Search for the cell housing the specified text and yield its (X, Y) center coordinate. 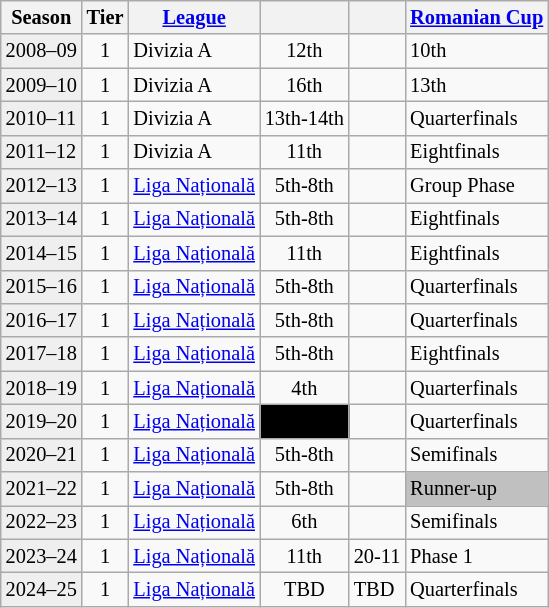
13th-14th (304, 118)
2024–25 (42, 589)
2015–16 (42, 287)
Romanian Cup (476, 17)
Tier (106, 17)
2022–23 (42, 522)
Runner-up (476, 489)
Phase 1 (476, 556)
2009–10 (42, 85)
2014–15 (42, 253)
Group Phase (476, 186)
Season (42, 17)
20-11 (377, 556)
2020–21 (42, 455)
2017–18 (42, 354)
League (194, 17)
6th (304, 522)
12th (304, 51)
16th (304, 85)
2016–17 (42, 320)
2023–24 (42, 556)
2019–20 (42, 421)
2021–22 (42, 489)
2011–12 (42, 152)
2010–11 (42, 118)
13th (476, 85)
4th (304, 388)
2012–13 (42, 186)
10th (476, 51)
2013–14 (42, 219)
2018–19 (42, 388)
2008–09 (42, 51)
